Identify which cell holds the provided text, then report its [x, y] central coordinate. 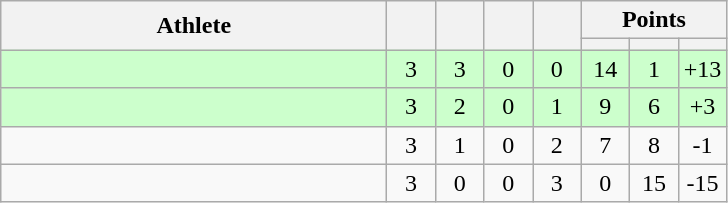
7 [606, 145]
+3 [702, 107]
6 [654, 107]
-15 [702, 183]
-1 [702, 145]
14 [606, 69]
8 [654, 145]
Points [654, 20]
15 [654, 183]
Athlete [194, 26]
9 [606, 107]
+13 [702, 69]
